Find where the given text appears and provide that cell's center as [X, Y] coordinate. 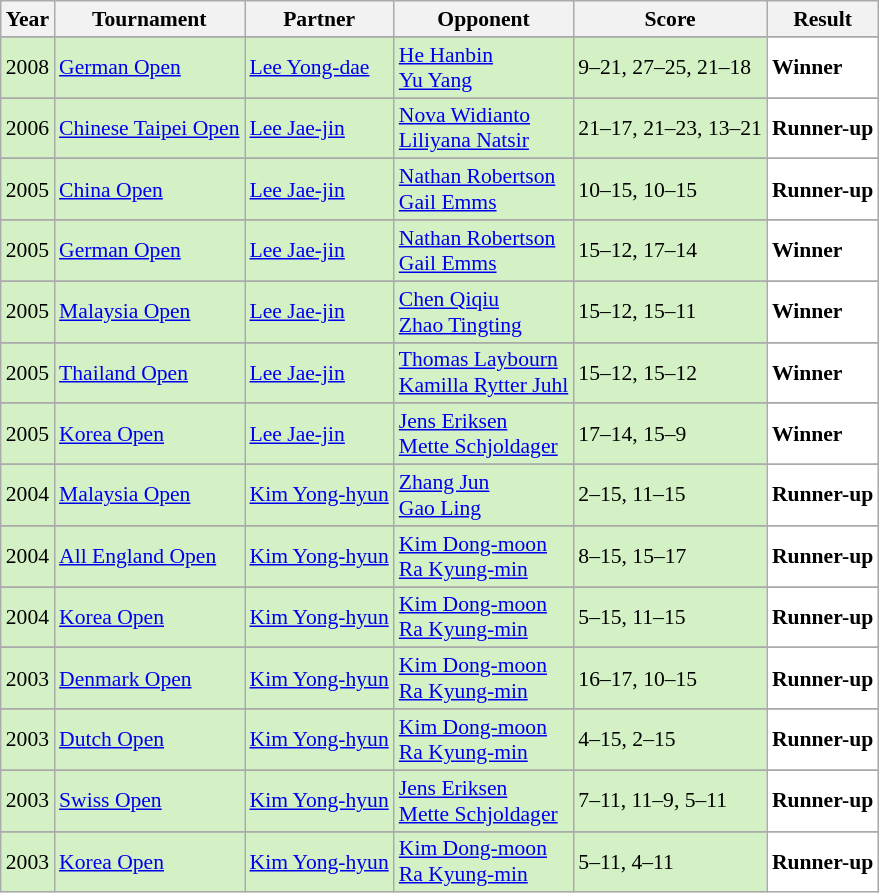
He Hanbin Yu Yang [484, 68]
Thomas Laybourn Kamilla Rytter Juhl [484, 372]
4–15, 2–15 [670, 740]
Score [670, 19]
Dutch Open [149, 740]
5–15, 11–15 [670, 618]
Result [822, 19]
5–11, 4–11 [670, 862]
All England Open [149, 556]
2–15, 11–15 [670, 496]
10–15, 10–15 [670, 190]
21–17, 21–23, 13–21 [670, 128]
Chinese Taipei Open [149, 128]
Zhang Jun Gao Ling [484, 496]
16–17, 10–15 [670, 678]
17–14, 15–9 [670, 434]
8–15, 15–17 [670, 556]
Nova Widianto Liliyana Natsir [484, 128]
7–11, 11–9, 5–11 [670, 800]
2006 [28, 128]
Swiss Open [149, 800]
Thailand Open [149, 372]
2008 [28, 68]
China Open [149, 190]
15–12, 15–12 [670, 372]
Year [28, 19]
15–12, 15–11 [670, 312]
Lee Yong-dae [318, 68]
Opponent [484, 19]
15–12, 17–14 [670, 250]
9–21, 27–25, 21–18 [670, 68]
Partner [318, 19]
Denmark Open [149, 678]
Tournament [149, 19]
Chen Qiqiu Zhao Tingting [484, 312]
